From the cell containing the given text, extract its center point as (x, y) coordinate. 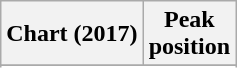
Peakposition (189, 34)
Chart (2017) (72, 34)
